Provide the [X, Y] coordinate of the cell's center where the given text is located.  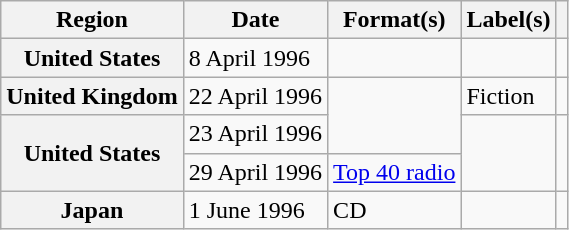
23 April 1996 [255, 134]
Top 40 radio [394, 172]
1 June 1996 [255, 210]
United Kingdom [92, 96]
29 April 1996 [255, 172]
22 April 1996 [255, 96]
Date [255, 20]
Format(s) [394, 20]
CD [394, 210]
Japan [92, 210]
Label(s) [508, 20]
Fiction [508, 96]
8 April 1996 [255, 58]
Region [92, 20]
